Provide the [x, y] coordinate of the cell's center where the given text is located.  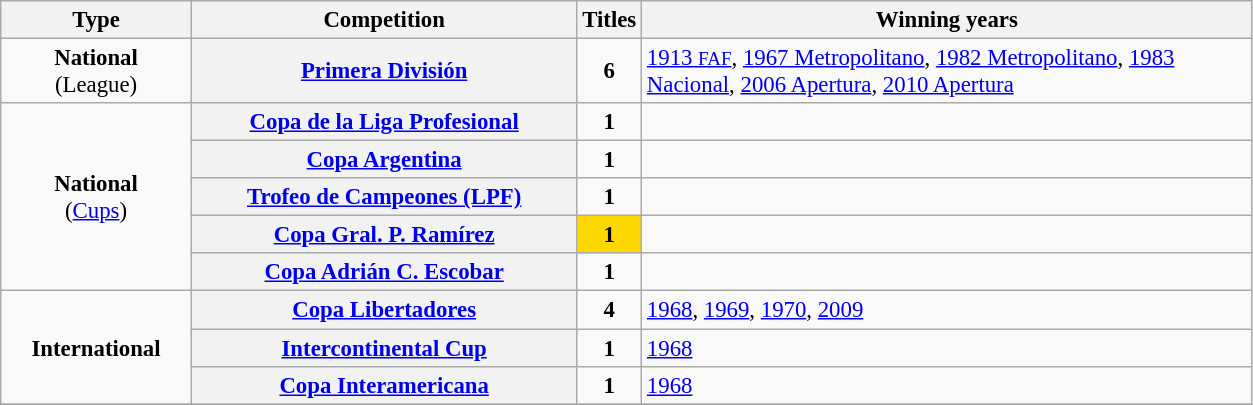
Intercontinental Cup [384, 348]
Copa Interamericana [384, 385]
Winning years [948, 20]
Type [96, 20]
National(League) [96, 72]
International [96, 348]
Copa Gral. P. Ramírez [384, 235]
6 [610, 72]
Copa de la Liga Profesional [384, 122]
Copa Argentina [384, 160]
Competition [384, 20]
Trofeo de Campeones (LPF) [384, 197]
Copa Libertadores [384, 310]
4 [610, 310]
Titles [610, 20]
National(Cups) [96, 197]
Copa Adrián C. Escobar [384, 273]
1968, 1969, 1970, 2009 [948, 310]
Primera División [384, 72]
1913 FAF, 1967 Metropolitano, 1982 Metropolitano, 1983 Nacional, 2006 Apertura, 2010 Apertura [948, 72]
